Identify which cell holds the provided text, then report its (X, Y) central coordinate. 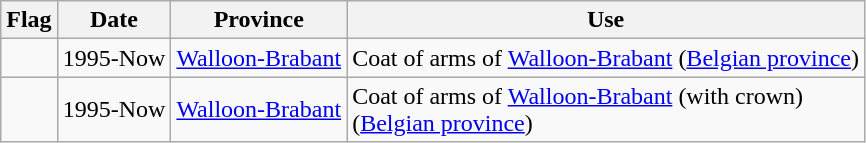
Province (259, 20)
Date (114, 20)
Flag (29, 20)
Coat of arms of Walloon-Brabant (Belgian province) (606, 58)
Use (606, 20)
Coat of arms of Walloon-Brabant (with crown)(Belgian province) (606, 110)
